Return the [x, y] coordinate for the center point of the cell that contains the specified text.  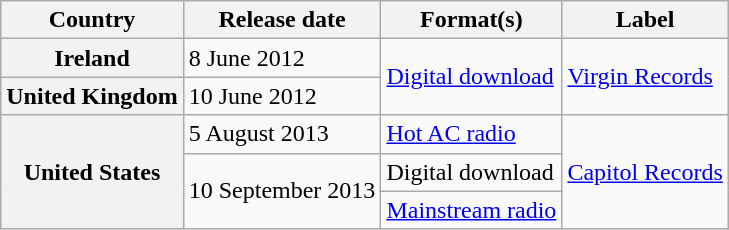
Ireland [92, 58]
10 June 2012 [282, 96]
10 September 2013 [282, 191]
Label [645, 20]
Format(s) [472, 20]
Capitol Records [645, 172]
8 June 2012 [282, 58]
Hot AC radio [472, 134]
5 August 2013 [282, 134]
Virgin Records [645, 77]
Mainstream radio [472, 210]
Release date [282, 20]
United States [92, 172]
United Kingdom [92, 96]
Country [92, 20]
